For the text-containing cell, return its midpoint in [X, Y] coordinate format. 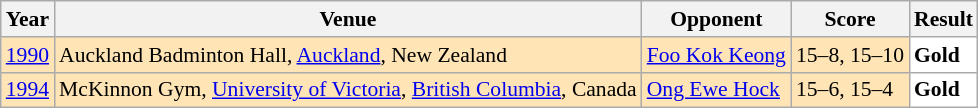
1990 [28, 55]
Auckland Badminton Hall, Auckland, New Zealand [348, 55]
Ong Ewe Hock [716, 90]
McKinnon Gym, University of Victoria, British Columbia, Canada [348, 90]
Opponent [716, 19]
1994 [28, 90]
15–6, 15–4 [850, 90]
Year [28, 19]
Foo Kok Keong [716, 55]
Venue [348, 19]
Result [944, 19]
Score [850, 19]
15–8, 15–10 [850, 55]
